Extract the (X, Y) coordinate from the center of the cell holding the provided text.  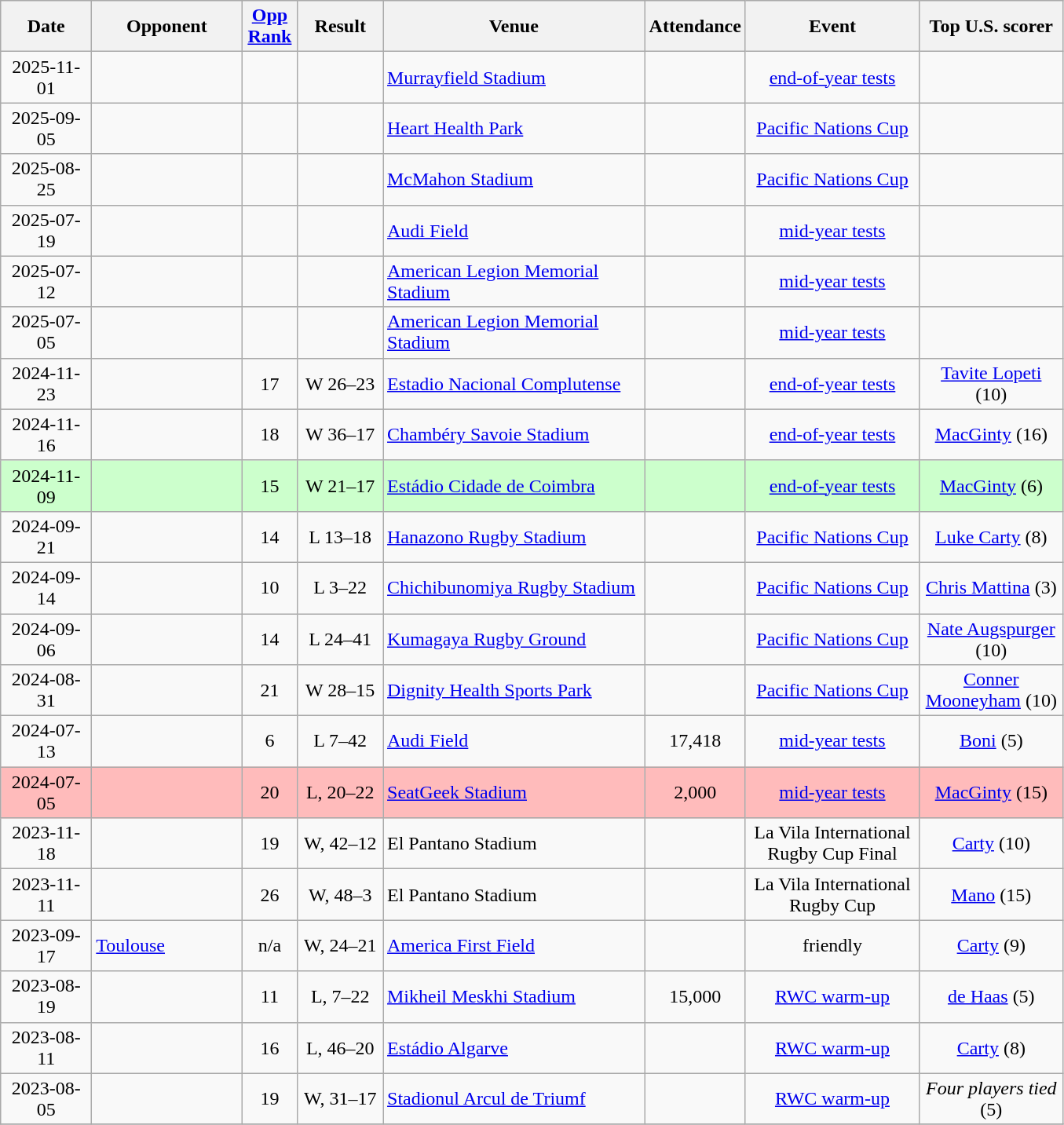
6 (270, 741)
Date (46, 27)
2023-08-11 (46, 1047)
2025-07-05 (46, 333)
W 36–17 (341, 435)
W, 31–17 (341, 1099)
Hanazono Rugby Stadium (514, 537)
La Vila International Rugby Cup (832, 895)
Estadio Nacional Complutense (514, 383)
SeatGeek Stadium (514, 793)
2024-09-14 (46, 587)
10 (270, 587)
Conner Mooneyham (10) (992, 691)
Boni (5) (992, 741)
America First Field (514, 945)
W 21–17 (341, 485)
2024-08-31 (46, 691)
Event (832, 27)
friendly (832, 945)
Mikheil Meskhi Stadium (514, 997)
Dignity Health Sports Park (514, 691)
11 (270, 997)
2024-09-06 (46, 639)
Chris Mattina (3) (992, 587)
Stadionul Arcul de Triumf (514, 1099)
MacGinty (15) (992, 793)
Attendance (695, 27)
2024-07-13 (46, 741)
Kumagaya Rugby Ground (514, 639)
La Vila International Rugby Cup Final (832, 843)
20 (270, 793)
Carty (9) (992, 945)
2025-07-12 (46, 281)
L, 46–20 (341, 1047)
W, 48–3 (341, 895)
Murrayfield Stadium (514, 77)
2024-11-09 (46, 485)
Luke Carty (8) (992, 537)
18 (270, 435)
15 (270, 485)
L 7–42 (341, 741)
2023-08-19 (46, 997)
Opponent (166, 27)
17,418 (695, 741)
16 (270, 1047)
L 24–41 (341, 639)
L, 7–22 (341, 997)
2023-11-18 (46, 843)
21 (270, 691)
Carty (8) (992, 1047)
L 3–22 (341, 587)
17 (270, 383)
Estádio Algarve (514, 1047)
n/a (270, 945)
2024-07-05 (46, 793)
McMahon Stadium (514, 179)
L 13–18 (341, 537)
W 26–23 (341, 383)
Toulouse (166, 945)
MacGinty (16) (992, 435)
2025-09-05 (46, 129)
2025-11-01 (46, 77)
2024-11-16 (46, 435)
Result (341, 27)
de Haas (5) (992, 997)
2,000 (695, 793)
W 28–15 (341, 691)
Chichibunomiya Rugby Stadium (514, 587)
2023-11-11 (46, 895)
2023-08-05 (46, 1099)
Chambéry Savoie Stadium (514, 435)
W, 42–12 (341, 843)
15,000 (695, 997)
L, 20–22 (341, 793)
2025-07-19 (46, 231)
2025-08-25 (46, 179)
Four players tied (5) (992, 1099)
Nate Augspurger (10) (992, 639)
Estádio Cidade de Coimbra (514, 485)
Opp Rank (270, 27)
Venue (514, 27)
Tavite Lopeti (10) (992, 383)
Heart Health Park (514, 129)
W, 24–21 (341, 945)
MacGinty (6) (992, 485)
2023-09-17 (46, 945)
2024-09-21 (46, 537)
Carty (10) (992, 843)
Mano (15) (992, 895)
2024-11-23 (46, 383)
Top U.S. scorer (992, 27)
26 (270, 895)
